Provide the [X, Y] coordinate of the cell's center where the given text is located.  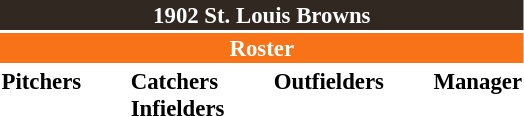
1902 St. Louis Browns [262, 15]
Roster [262, 48]
